Capture the cell that displays the provided text and extract its [x, y] central coordinate. 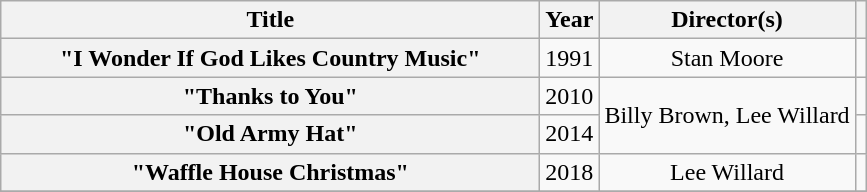
Director(s) [727, 20]
Billy Brown, Lee Willard [727, 115]
1991 [570, 58]
Stan Moore [727, 58]
Year [570, 20]
"Old Army Hat" [270, 134]
"I Wonder If God Likes Country Music" [270, 58]
2018 [570, 172]
Lee Willard [727, 172]
Title [270, 20]
"Thanks to You" [270, 96]
"Waffle House Christmas" [270, 172]
2010 [570, 96]
2014 [570, 134]
